Find where the given text appears and provide that cell's center as (x, y) coordinate. 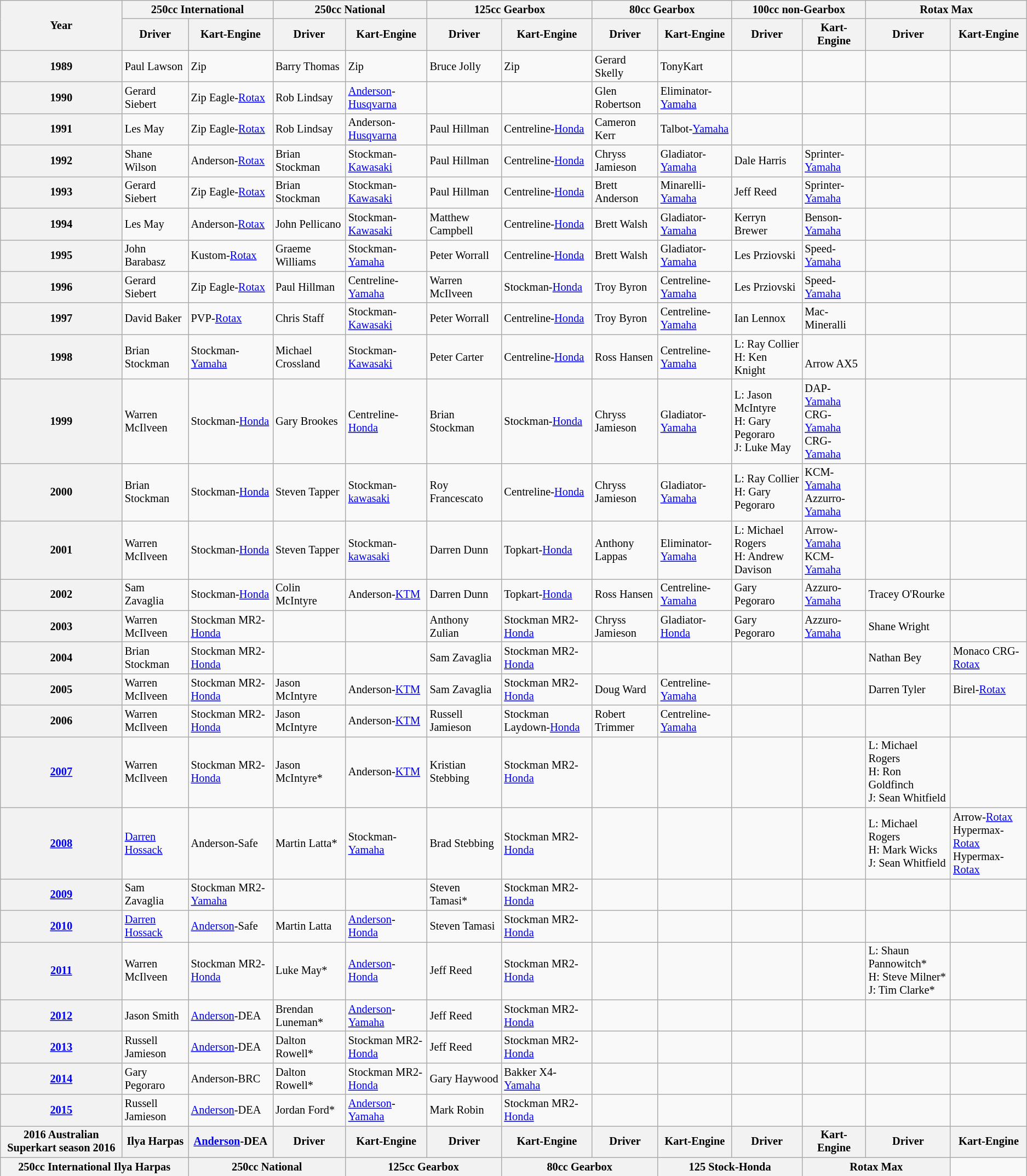
Kristian Stebbing (464, 772)
Nathan Bey (908, 658)
Luke May* (309, 971)
Darren Tyler (908, 689)
Colin McIntyre (309, 595)
1996 (61, 287)
Chris Staff (309, 319)
L: Michael RogersH: Andrew Davison (767, 550)
1990 (61, 97)
Steven Tamasi* (464, 895)
2001 (61, 550)
1992 (61, 161)
Steven Tamasi (464, 926)
2015 (61, 1110)
2002 (61, 595)
1991 (61, 129)
L: Ray CollierH: Ken Knight (767, 357)
Michael Crossland (309, 357)
1998 (61, 357)
Arrow-YamahaKCM-Yamaha (834, 550)
Peter Carter (464, 357)
John Barabasz (156, 256)
Stockman MR2-Yamaha (231, 895)
2010 (61, 926)
Shane Wright (908, 626)
Bruce Jolly (464, 66)
David Baker (156, 319)
KCM-YamahaAzzurro-Yamaha (834, 492)
Tracey O'Rourke (908, 595)
2006 (61, 721)
Matthew Campbell (464, 224)
Talbot-Yamaha (695, 129)
L: Michael RogersH: Mark WicksJ: Sean Whitfield (908, 843)
Kerryn Brewer (767, 224)
2016 Australian Superkart season 2016 (61, 1142)
2012 (61, 1016)
Birel-Rotax (989, 689)
L: Michael RogersH: Ron GoldfinchJ: Sean Whitfield (908, 772)
Dale Harris (767, 161)
Anderson-BRC (231, 1079)
Shane Wilson (156, 161)
2009 (61, 895)
125 Stock-Honda (730, 1167)
John Pellicano (309, 224)
1989 (61, 66)
Cameron Kerr (625, 129)
Brett Anderson (625, 192)
Martin Latta* (309, 843)
Stockman Laydown-Honda (547, 721)
Year (61, 25)
2000 (61, 492)
Brad Stebbing (464, 843)
Robert Trimmer (625, 721)
Glen Robertson (625, 97)
Graeme Williams (309, 256)
2013 (61, 1047)
Jason Smith (156, 1016)
Brendan Luneman* (309, 1016)
Gerard Skelly (625, 66)
Anthony Zulian (464, 626)
2008 (61, 843)
1995 (61, 256)
1993 (61, 192)
DAP-YamahaCRG-YamahaCRG-Yamaha (834, 421)
Jordan Ford* (309, 1110)
Barry Thomas (309, 66)
Jason McIntyre* (309, 772)
2003 (61, 626)
Kustom-Rotax (231, 256)
PVP-Rotax (231, 319)
Benson-Yamaha (834, 224)
Doug Ward (625, 689)
L: Jason McIntyreH: Gary PegoraroJ: Luke May (767, 421)
2014 (61, 1079)
2007 (61, 772)
Gary Haywood (464, 1079)
250cc International (197, 9)
L: Ray CollierH: Gary Pegoraro (767, 492)
Minarelli-Yamaha (695, 192)
Mark Robin (464, 1110)
1994 (61, 224)
100cc non-Gearbox (799, 9)
2004 (61, 658)
Monaco CRG-Rotax (989, 658)
Martin Latta (309, 926)
Mac-Mineralli (834, 319)
1997 (61, 319)
Ian Lennox (767, 319)
Roy Francescato (464, 492)
1999 (61, 421)
2011 (61, 971)
Ilya Harpas (156, 1142)
250cc International Ilya Harpas (94, 1167)
Arrow-RotaxHypermax-RotaxHypermax-Rotax (989, 843)
Arrow AX5 (834, 357)
Gladiator-Honda (695, 626)
2005 (61, 689)
Anthony Lappas (625, 550)
TonyKart (695, 66)
Bakker X4-Yamaha (547, 1079)
Gary Brookes (309, 421)
Paul Lawson (156, 66)
L: Shaun Pannowitch*H: Steve Milner*J: Tim Clarke* (908, 971)
